Detect which cell encompasses the target text, then output its (X, Y) center coordinate. 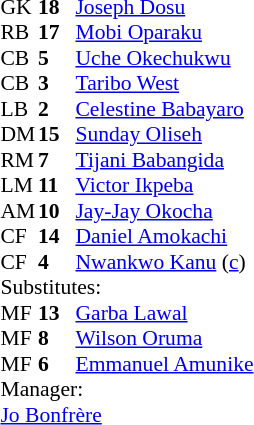
13 (57, 313)
10 (57, 211)
8 (57, 339)
Taribo West (164, 83)
4 (57, 262)
Jay-Jay Okocha (164, 211)
Celestine Babayaro (164, 109)
Nwankwo Kanu (c) (164, 262)
RB (19, 33)
Tijani Babangida (164, 160)
LM (19, 185)
11 (57, 185)
7 (57, 160)
6 (57, 364)
5 (57, 58)
17 (57, 33)
Daniel Amokachi (164, 237)
2 (57, 109)
Emmanuel Amunike (164, 364)
Sunday Oliseh (164, 135)
LB (19, 109)
Uche Okechukwu (164, 58)
RM (19, 160)
Mobi Oparaku (164, 33)
Garba Lawal (164, 313)
DM (19, 135)
Manager: (126, 389)
Victor Ikpeba (164, 185)
Wilson Oruma (164, 339)
Substitutes: (126, 287)
14 (57, 237)
AM (19, 211)
3 (57, 83)
15 (57, 135)
